Determine the (x, y) coordinate at the center of the cell enclosing the given text.  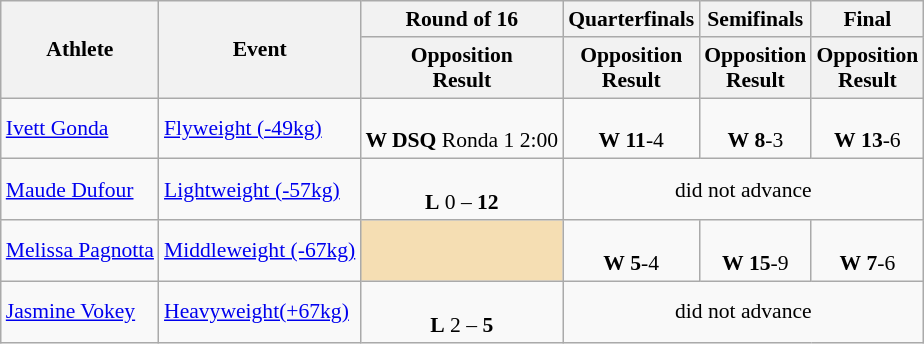
W 5-4 (631, 250)
W 8-3 (755, 128)
W 13-6 (867, 128)
Melissa Pagnotta (80, 250)
Quarterfinals (631, 19)
Athlete (80, 50)
L 0 – 12 (462, 190)
Jasmine Vokey (80, 312)
W DSQ Ronda 1 2:00 (462, 128)
Ivett Gonda (80, 128)
Middleweight (-67kg) (260, 250)
Event (260, 50)
Maude Dufour (80, 190)
Semifinals (755, 19)
Heavyweight(+67kg) (260, 312)
Round of 16 (462, 19)
W 11-4 (631, 128)
Flyweight (-49kg) (260, 128)
Final (867, 19)
W 15-9 (755, 250)
L 2 – 5 (462, 312)
Lightweight (-57kg) (260, 190)
W 7-6 (867, 250)
